From the cell containing the given text, extract its center point as [x, y] coordinate. 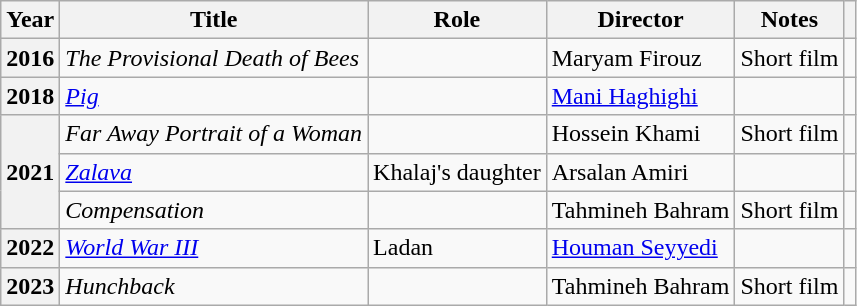
Houman Seyyedi [640, 248]
Mani Haghighi [640, 96]
Hunchback [214, 286]
2018 [30, 96]
The Provisional Death of Bees [214, 58]
Khalaj's daughter [458, 172]
Compensation [214, 210]
Ladan [458, 248]
2022 [30, 248]
2023 [30, 286]
Pig [214, 96]
Title [214, 20]
Notes [790, 20]
Year [30, 20]
Role [458, 20]
Arsalan Amiri [640, 172]
World War III [214, 248]
Far Away Portrait of a Woman [214, 134]
Hossein Khami [640, 134]
Zalava [214, 172]
Director [640, 20]
Maryam Firouz [640, 58]
2016 [30, 58]
2021 [30, 172]
